Return [x, y] of the center of cell containing provided text 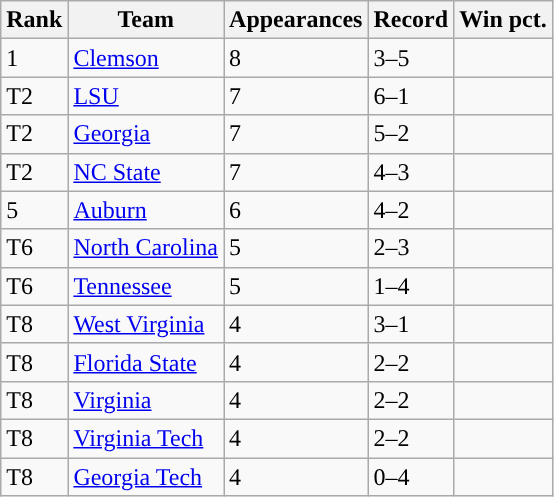
0–4 [411, 477]
6 [296, 210]
8 [296, 58]
5–2 [411, 134]
West Virginia [146, 324]
6–1 [411, 96]
Georgia Tech [146, 477]
4–2 [411, 210]
LSU [146, 96]
Clemson [146, 58]
Record [411, 20]
Auburn [146, 210]
Appearances [296, 20]
4–3 [411, 172]
Win pct. [504, 20]
3–1 [411, 324]
Tennessee [146, 286]
Rank [34, 20]
3–5 [411, 58]
Team [146, 20]
Virginia [146, 400]
Georgia [146, 134]
1–4 [411, 286]
NC State [146, 172]
1 [34, 58]
Florida State [146, 362]
North Carolina [146, 248]
Virginia Tech [146, 438]
2–3 [411, 248]
